Locate the cell with the specified text and output its (X, Y) center coordinate. 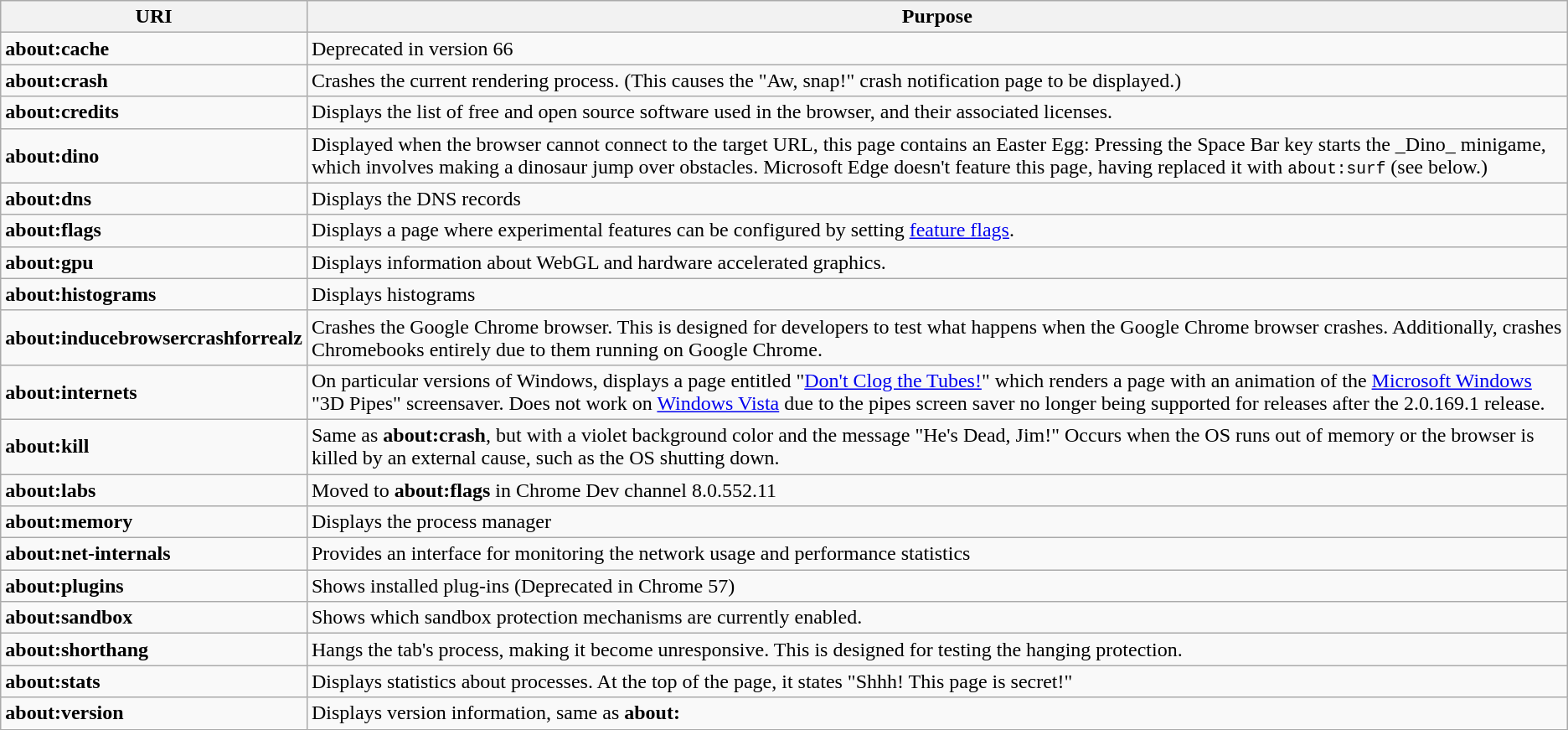
about:credits (154, 112)
URI (154, 17)
Displays a page where experimental features can be configured by setting feature flags. (936, 230)
about:memory (154, 522)
Displays information about WebGL and hardware accelerated graphics. (936, 262)
about:dns (154, 199)
Provides an interface for monitoring the network usage and performance statistics (936, 554)
about:gpu (154, 262)
about:inducebrowsercrashforrealz (154, 337)
Displays statistics about processes. At the top of the page, it states "Shhh! This page is secret!" (936, 681)
Hangs the tab's process, making it become unresponsive. This is designed for testing the hanging protection. (936, 650)
about:dino (154, 156)
about:sandbox (154, 618)
about:shorthang (154, 650)
about:version (154, 713)
Shows which sandbox protection mechanisms are currently enabled. (936, 618)
about:histograms (154, 294)
Displays the DNS records (936, 199)
about:cache (154, 49)
about:stats (154, 681)
Moved to about:flags in Chrome Dev channel 8.0.552.11 (936, 490)
about:kill (154, 446)
Crashes the current rendering process. (This causes the "Aw, snap!" crash notification page to be displayed.) (936, 80)
Shows installed plug-ins (Deprecated in Chrome 57) (936, 586)
Displays the list of free and open source software used in the browser, and their associated licenses. (936, 112)
Displays the process manager (936, 522)
Purpose (936, 17)
about:internets (154, 392)
about:plugins (154, 586)
about:labs (154, 490)
Displays histograms (936, 294)
about:flags (154, 230)
Deprecated in version 66 (936, 49)
about:crash (154, 80)
about:net-internals (154, 554)
Displays version information, same as about: (936, 713)
